For the text-containing cell, return its midpoint in (X, Y) coordinate format. 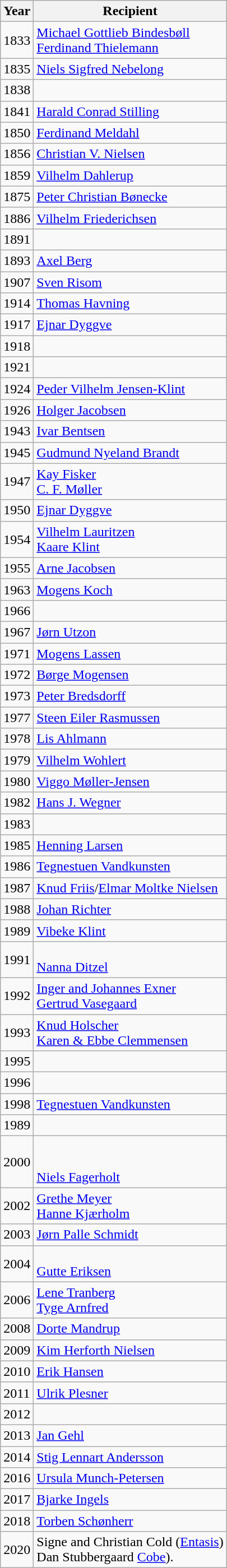
1954 (17, 539)
Christian V. Nielsen (130, 154)
1972 (17, 675)
Nanna Ditzel (130, 959)
Børge Mogensen (130, 675)
Torben Schønherr (130, 1521)
2013 (17, 1435)
2002 (17, 1206)
1998 (17, 1104)
2004 (17, 1264)
Mogens Koch (130, 589)
Sven Risom (130, 282)
2014 (17, 1457)
Gutte Eriksen (130, 1264)
Vilhelm Wohlert (130, 760)
Thomas Havning (130, 304)
Ivar Bentsen (130, 431)
Ulrik Plesner (130, 1393)
1995 (17, 1062)
Signe and Christian Cold (Entasis) Dan Stubbergaard Cobe). (130, 1550)
Vilhelm LauritzenKaare Klint (130, 539)
1850 (17, 133)
Vilhelm Friederichsen (130, 218)
1841 (17, 111)
Ferdinand Meldahl (130, 133)
1893 (17, 260)
1992 (17, 996)
Vibeke Klint (130, 930)
Peter Christian Bønecke (130, 197)
Jørn Utzon (130, 632)
Jan Gehl (130, 1435)
1996 (17, 1083)
1980 (17, 781)
2009 (17, 1350)
Viggo Møller-Jensen (130, 781)
1985 (17, 845)
Peter Bredsdorff (130, 696)
1987 (17, 888)
Holger Jacobsen (130, 410)
Harald Conrad Stilling (130, 111)
1856 (17, 154)
Stig Lennart Andersson (130, 1457)
2006 (17, 1300)
2000 (17, 1162)
1978 (17, 739)
Jørn Palle Schmidt (130, 1235)
1907 (17, 282)
2016 (17, 1478)
Knud HolscherKaren & Ebbe Clemmensen (130, 1032)
1859 (17, 175)
1875 (17, 197)
Ursula Munch-Petersen (130, 1478)
1917 (17, 325)
1924 (17, 389)
1914 (17, 304)
1983 (17, 824)
Grethe MeyerHanne Kjærholm (130, 1206)
Year (17, 11)
Bjarke Ingels (130, 1500)
1982 (17, 803)
2003 (17, 1235)
1963 (17, 589)
1891 (17, 239)
Axel Berg (130, 260)
1947 (17, 482)
2008 (17, 1329)
Niels Sigfred Nebelong (130, 69)
2012 (17, 1414)
2017 (17, 1500)
Niels Fagerholt (130, 1162)
2010 (17, 1371)
1886 (17, 218)
1921 (17, 367)
1986 (17, 867)
1955 (17, 568)
Lene TranbergTyge Arnfred (130, 1300)
1833 (17, 40)
1973 (17, 696)
2018 (17, 1521)
Lis Ahlmann (130, 739)
Recipient (130, 11)
Erik Hansen (130, 1371)
2011 (17, 1393)
Kim Herforth Nielsen (130, 1350)
2020 (17, 1550)
1991 (17, 959)
Michael Gottlieb BindesbøllFerdinand Thielemann (130, 40)
Inger and Johannes ExnerGertrud Vasegaard (130, 996)
1979 (17, 760)
1988 (17, 909)
1950 (17, 510)
Knud Friis/Elmar Moltke Nielsen (130, 888)
1838 (17, 90)
Hans J. Wegner (130, 803)
1993 (17, 1032)
Vilhelm Dahlerup (130, 175)
Johan Richter (130, 909)
Mogens Lassen (130, 654)
1977 (17, 718)
1967 (17, 632)
1943 (17, 431)
Dorte Mandrup (130, 1329)
Kay FiskerC. F. Møller (130, 482)
Steen Eiler Rasmussen (130, 718)
Peder Vilhelm Jensen-Klint (130, 389)
Henning Larsen (130, 845)
1835 (17, 69)
1966 (17, 611)
1926 (17, 410)
Gudmund Nyeland Brandt (130, 453)
1918 (17, 346)
1971 (17, 654)
Arne Jacobsen (130, 568)
1945 (17, 453)
